For the text-containing cell, return its midpoint in [X, Y] coordinate format. 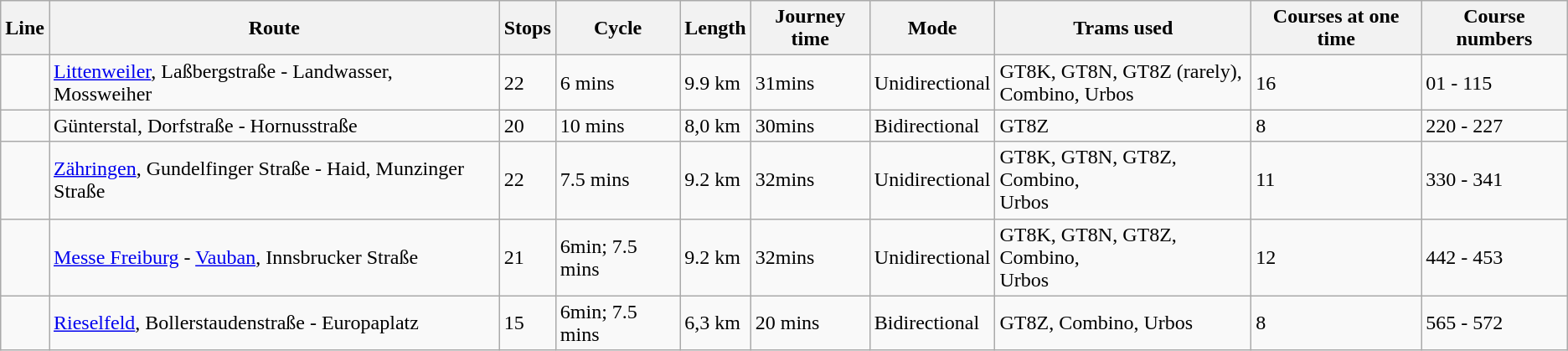
16 [1337, 82]
Length [715, 28]
Journey time [810, 28]
6,3 km [715, 323]
Zähringen, Gundelfinger Straße - Haid, Munzinger Straße [274, 180]
Rieselfeld, Bollerstaudenstraße - Europaplatz [274, 323]
Course numbers [1494, 28]
Günterstal, Dorfstraße - Hornusstraße [274, 126]
9.9 km [715, 82]
10 mins [617, 126]
8,0 km [715, 126]
11 [1337, 180]
12 [1337, 257]
Route [274, 28]
Stops [528, 28]
7.5 mins [617, 180]
Trams used [1123, 28]
21 [528, 257]
30mins [810, 126]
31mins [810, 82]
GT8K, GT8N, GT8Z (rarely),Combino, Urbos [1123, 82]
Messe Freiburg - Vauban, Innsbrucker Straße [274, 257]
Courses at one time [1337, 28]
442 - 453 [1494, 257]
GT8Z, Combino, Urbos [1123, 323]
565 - 572 [1494, 323]
20 mins [810, 323]
GT8Z [1123, 126]
6 mins [617, 82]
330 - 341 [1494, 180]
20 [528, 126]
Line [25, 28]
15 [528, 323]
Mode [932, 28]
01 - 115 [1494, 82]
220 - 227 [1494, 126]
Littenweiler, Laßbergstraße - Landwasser, Mossweiher [274, 82]
Cycle [617, 28]
